From the cell containing the given text, extract its center point as [X, Y] coordinate. 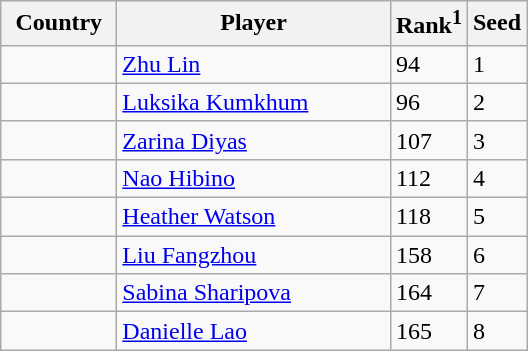
8 [496, 331]
118 [428, 217]
158 [428, 255]
Luksika Kumkhum [254, 102]
Seed [496, 24]
3 [496, 140]
Country [59, 24]
96 [428, 102]
1 [496, 64]
Sabina Sharipova [254, 293]
94 [428, 64]
164 [428, 293]
165 [428, 331]
Zarina Diyas [254, 140]
107 [428, 140]
Danielle Lao [254, 331]
Player [254, 24]
5 [496, 217]
2 [496, 102]
Rank1 [428, 24]
Zhu Lin [254, 64]
Heather Watson [254, 217]
6 [496, 255]
Nao Hibino [254, 178]
7 [496, 293]
112 [428, 178]
4 [496, 178]
Liu Fangzhou [254, 255]
